Detect which cell encompasses the target text, then output its (x, y) center coordinate. 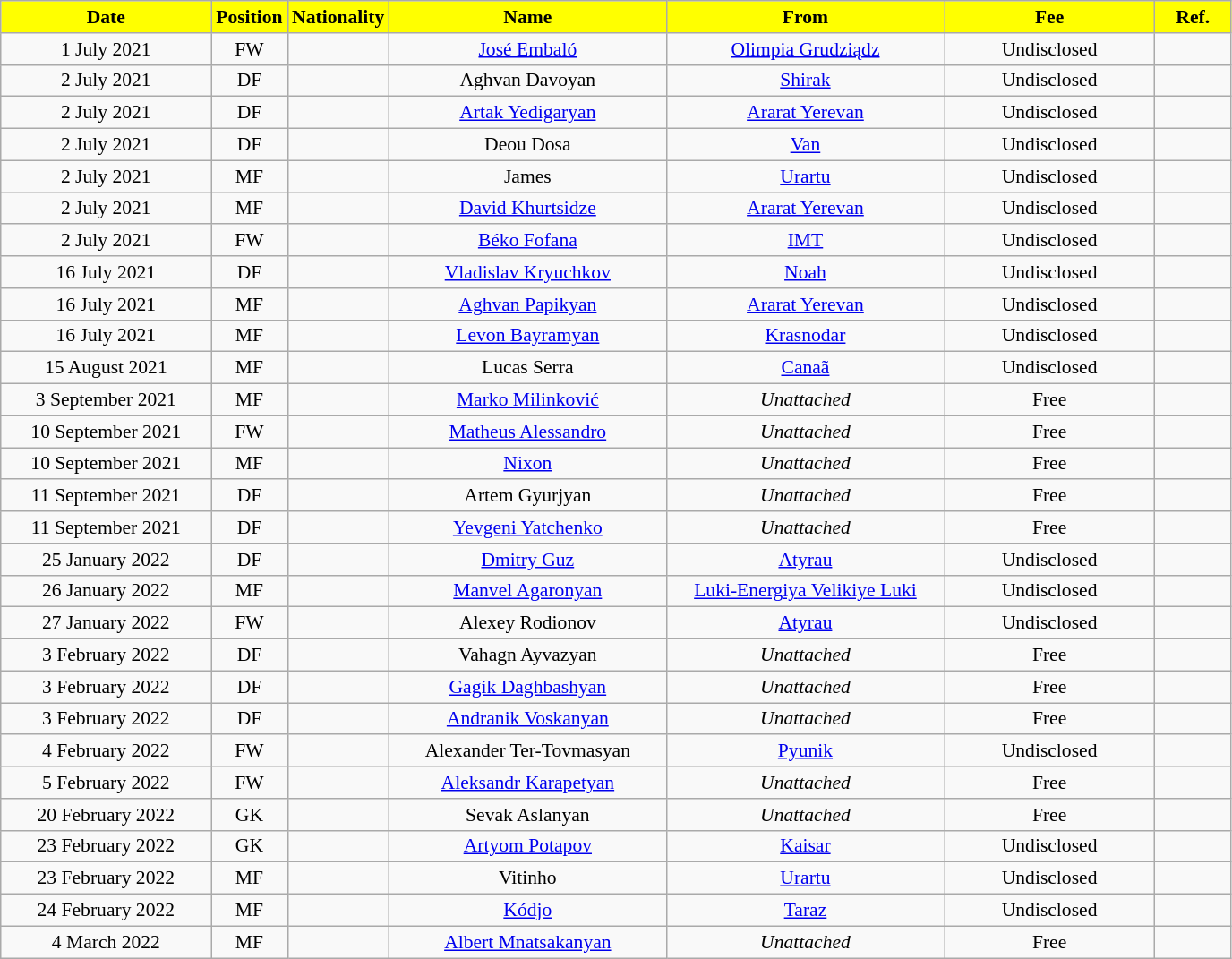
Andranik Voskanyan (527, 719)
Canaã (805, 368)
Vahagn Ayvazyan (527, 655)
Albert Mnatsakanyan (527, 942)
David Khurtsidze (527, 209)
Ref. (1193, 17)
Aghvan Papikyan (527, 304)
Fee (1049, 17)
From (805, 17)
5 February 2022 (106, 783)
Van (805, 145)
Pyunik (805, 751)
1 July 2021 (106, 49)
3 September 2021 (106, 400)
Artyom Potapov (527, 846)
IMT (805, 241)
24 February 2022 (106, 911)
Manvel Agaronyan (527, 591)
Levon Bayramyan (527, 336)
Kaisar (805, 846)
Vitinho (527, 878)
20 February 2022 (106, 815)
Yevgeni Yatchenko (527, 527)
Kódjo (527, 911)
Position (249, 17)
4 February 2022 (106, 751)
26 January 2022 (106, 591)
Vladislav Kryuchkov (527, 272)
Nixon (527, 464)
Krasnodar (805, 336)
Noah (805, 272)
Dmitry Guz (527, 560)
Artak Yedigaryan (527, 113)
Olimpia Grudziądz (805, 49)
Lucas Serra (527, 368)
Béko Fofana (527, 241)
Nationality (338, 17)
27 January 2022 (106, 623)
Aghvan Davoyan (527, 81)
Artem Gyurjyan (527, 496)
Sevak Aslanyan (527, 815)
Matheus Alessandro (527, 432)
4 March 2022 (106, 942)
Date (106, 17)
25 January 2022 (106, 560)
Taraz (805, 911)
Luki-Energiya Velikiye Luki (805, 591)
Deou Dosa (527, 145)
15 August 2021 (106, 368)
Gagik Daghbashyan (527, 687)
Marko Milinković (527, 400)
Shirak (805, 81)
Name (527, 17)
Aleksandr Karapetyan (527, 783)
Alexander Ter-Tovmasyan (527, 751)
Alexey Rodionov (527, 623)
James (527, 176)
José Embaló (527, 49)
